From the cell containing the given text, extract its center point as (X, Y) coordinate. 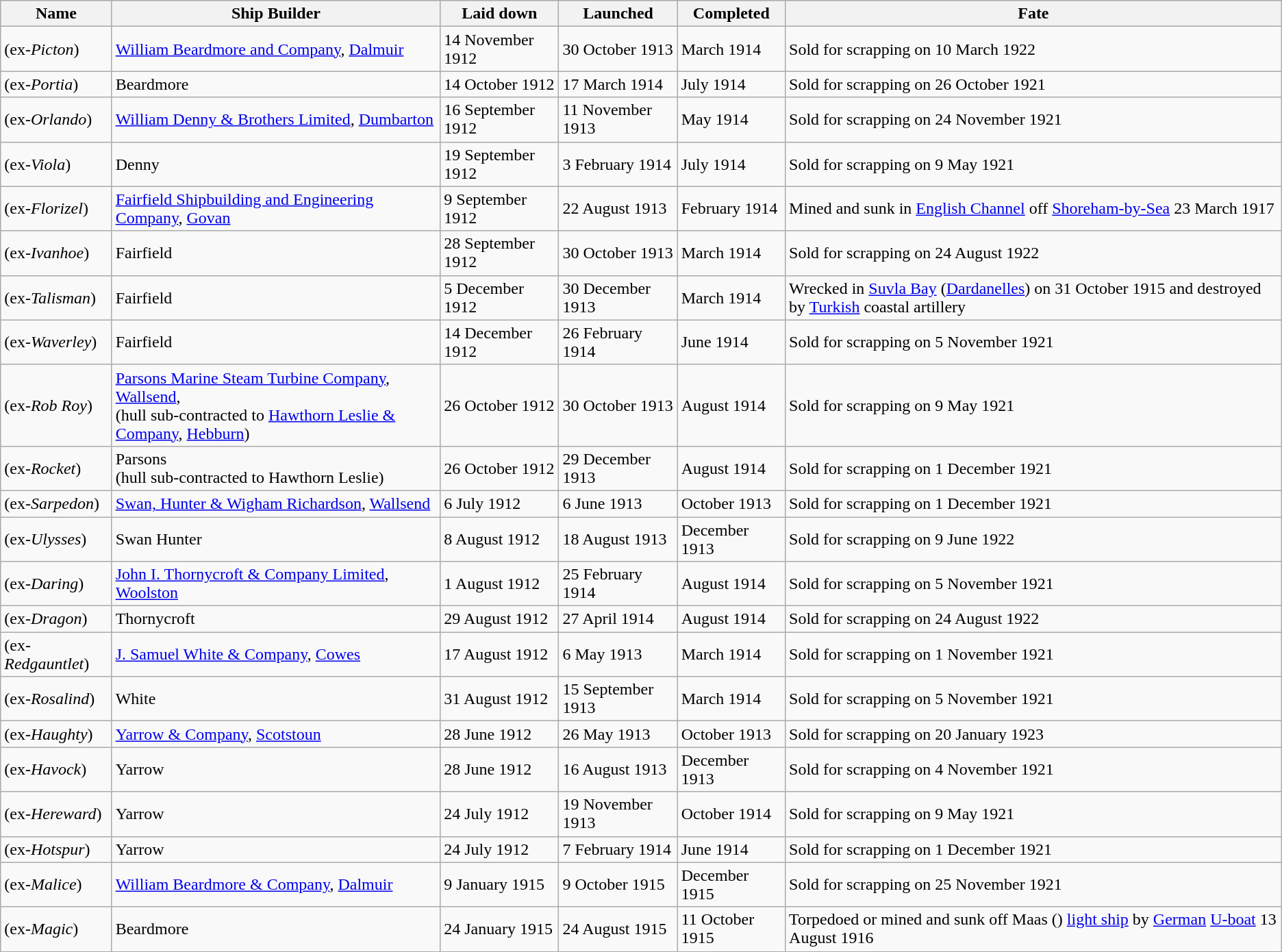
28 September 1912 (500, 253)
May 1914 (731, 119)
6 July 1912 (500, 503)
6 May 1913 (618, 655)
(ex-Haughty) (56, 734)
14 October 1912 (500, 84)
26 May 1913 (618, 734)
(ex-Viola) (56, 164)
11 October 1915 (731, 929)
(ex-Ulysses) (56, 538)
(ex-Portia) (56, 84)
29 August 1912 (500, 619)
(ex-Sarpedon) (56, 503)
Denny (276, 164)
Mined and sunk in English Channel off Shoreham-by-Sea 23 March 1917 (1034, 208)
(ex-Redgauntlet) (56, 655)
14 November 1912 (500, 49)
(ex-Hotspur) (56, 849)
White (276, 699)
(ex-Waverley) (56, 342)
Swan, Hunter & Wigham Richardson, Wallsend (276, 503)
(ex-Magic) (56, 929)
30 December 1913 (618, 297)
(ex-Picton) (56, 49)
Launched (618, 14)
Yarrow & Company, Scotstoun (276, 734)
1 August 1912 (500, 584)
Sold for scrapping on 10 March 1922 (1034, 49)
25 February 1914 (618, 584)
24 January 1915 (500, 929)
3 February 1914 (618, 164)
9 September 1912 (500, 208)
19 September 1912 (500, 164)
Name (56, 14)
Fairfield Shipbuilding and Engineering Company, Govan (276, 208)
26 February 1914 (618, 342)
(ex-Daring) (56, 584)
Parsons (hull sub-contracted to Hawthorn Leslie) (276, 468)
(ex-Havock) (56, 770)
December 1915 (731, 885)
Sold for scrapping on 24 November 1921 (1034, 119)
John I. Thornycroft & Company Limited, Woolston (276, 584)
8 August 1912 (500, 538)
24 August 1915 (618, 929)
Sold for scrapping on 4 November 1921 (1034, 770)
William Denny & Brothers Limited, Dumbarton (276, 119)
(ex-Rocket) (56, 468)
9 October 1915 (618, 885)
Sold for scrapping on 26 October 1921 (1034, 84)
William Beardmore & Company, Dalmuir (276, 885)
Sold for scrapping on 25 November 1921 (1034, 885)
J. Samuel White & Company, Cowes (276, 655)
16 August 1913 (618, 770)
(ex-Talisman) (56, 297)
5 December 1912 (500, 297)
17 March 1914 (618, 84)
William Beardmore and Company, Dalmuir (276, 49)
16 September 1912 (500, 119)
22 August 1913 (618, 208)
Sold for scrapping on 9 June 1922 (1034, 538)
14 December 1912 (500, 342)
11 November 1913 (618, 119)
(ex-Ivanhoe) (56, 253)
Wrecked in Suvla Bay (Dardanelles) on 31 October 1915 and destroyed by Turkish coastal artillery (1034, 297)
27 April 1914 (618, 619)
7 February 1914 (618, 849)
Parsons Marine Steam Turbine Company, Wallsend, (hull sub-contracted to Hawthorn Leslie & Company, Hebburn) (276, 405)
Fate (1034, 14)
Sold for scrapping on 20 January 1923 (1034, 734)
19 November 1913 (618, 814)
18 August 1913 (618, 538)
17 August 1912 (500, 655)
(ex-Hereward) (56, 814)
October 1914 (731, 814)
Swan Hunter (276, 538)
(ex-Dragon) (56, 619)
(ex-Rob Roy) (56, 405)
Laid down (500, 14)
31 August 1912 (500, 699)
Completed (731, 14)
29 December 1913 (618, 468)
February 1914 (731, 208)
Sold for scrapping on 1 November 1921 (1034, 655)
(ex-Florizel) (56, 208)
(ex-Orlando) (56, 119)
9 January 1915 (500, 885)
6 June 1913 (618, 503)
Ship Builder (276, 14)
15 September 1913 (618, 699)
Torpedoed or mined and sunk off Maas () light ship by German U-boat 13 August 1916 (1034, 929)
(ex-Malice) (56, 885)
Thornycroft (276, 619)
(ex-Rosalind) (56, 699)
